Find where the given text appears and provide that cell's center as (X, Y) coordinate. 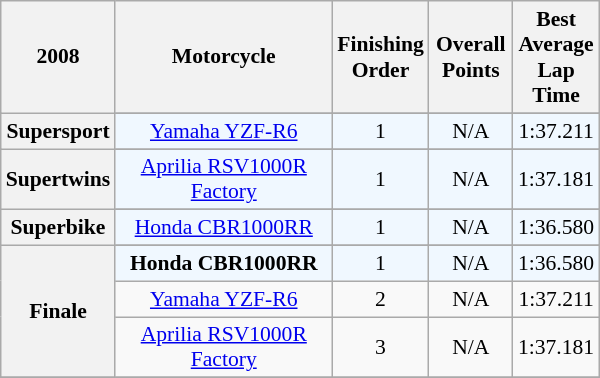
3 (380, 348)
Finishing Order (380, 57)
Finale (58, 312)
2 (380, 299)
Supertwins (58, 180)
Supersport (58, 131)
Superbike (58, 228)
Best Average Lap Time (556, 57)
2008 (58, 57)
Motorcycle (224, 57)
Overall Points (471, 57)
